Locate the cell with the specified text and output its [x, y] center coordinate. 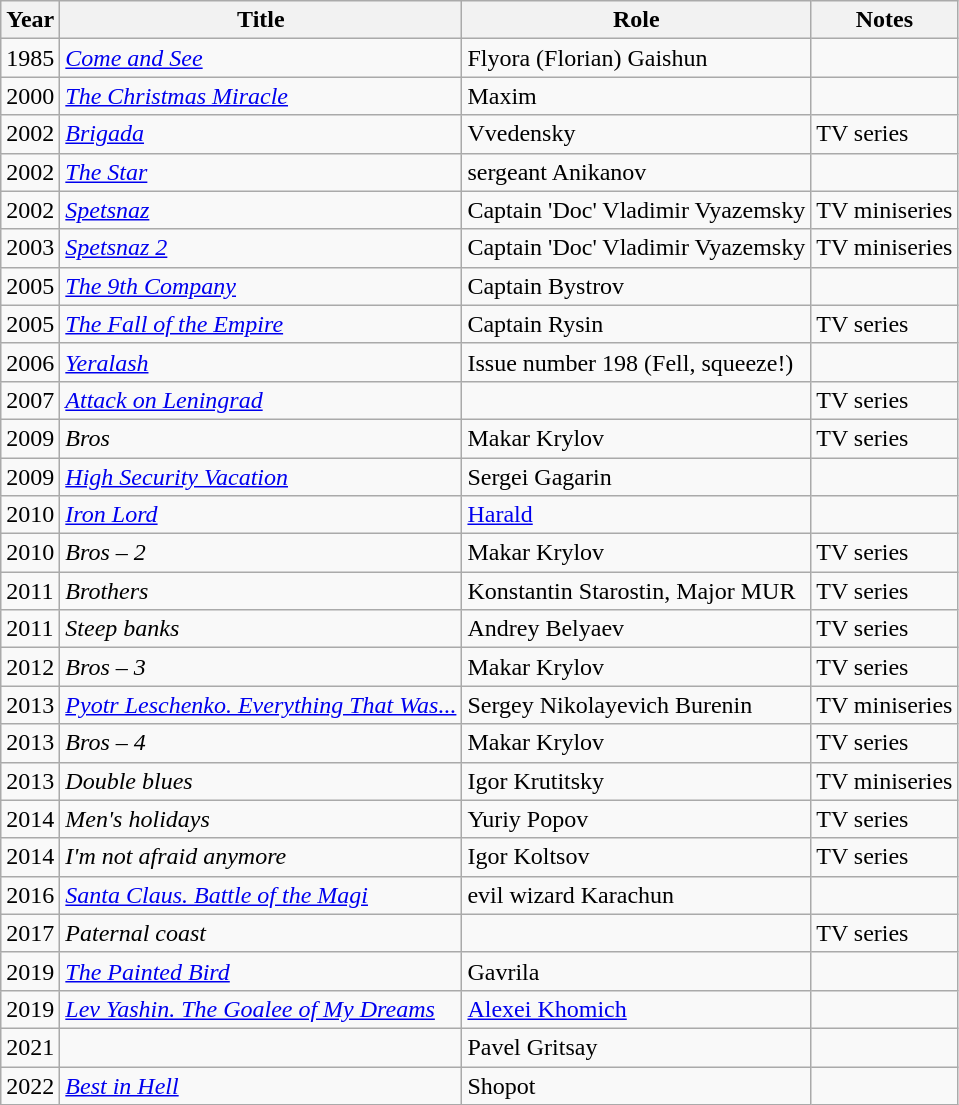
The Christmas Miracle [261, 96]
Bros – 2 [261, 553]
Spetsnaz [261, 210]
Alexei Khomich [636, 1009]
Lev Yashin. The Goalee of My Dreams [261, 1009]
2000 [30, 96]
High Security Vacation [261, 477]
The Star [261, 172]
Double blues [261, 781]
Attack on Leningrad [261, 400]
Spetsnaz 2 [261, 248]
Pavel Gritsay [636, 1047]
evil wizard Karachun [636, 895]
Bros – 3 [261, 667]
Santa Claus. Battle of the Magi [261, 895]
2006 [30, 362]
Captain Bystrov [636, 286]
Sergei Gagarin [636, 477]
2016 [30, 895]
The Fall of the Empire [261, 324]
Maxim [636, 96]
Brothers [261, 591]
Steep banks [261, 629]
2007 [30, 400]
2017 [30, 933]
Igor Koltsov [636, 857]
Best in Hell [261, 1085]
2003 [30, 248]
Bros – 4 [261, 743]
2021 [30, 1047]
2012 [30, 667]
Shopot [636, 1085]
Men's holidays [261, 819]
Gavrila [636, 971]
Pyotr Leschenko. Everything That Was... [261, 705]
sergeant Anikanov [636, 172]
Issue number 198 (Fell, squeeze!) [636, 362]
Role [636, 20]
Flyora (Florian) Gaishun [636, 58]
1985 [30, 58]
Yeralash [261, 362]
I'm not afraid anymore [261, 857]
Bros [261, 438]
Sergey Nikolayevich Burenin [636, 705]
Iron Lord [261, 515]
Captain Rysin [636, 324]
2022 [30, 1085]
Notes [884, 20]
Konstantin Starostin, Major MUR [636, 591]
Come and See [261, 58]
Year [30, 20]
Andrey Belyaev [636, 629]
The 9th Company [261, 286]
The Painted Bird [261, 971]
Yuriy Popov [636, 819]
Title [261, 20]
Igor Krutitsky [636, 781]
Vvedensky [636, 134]
Brigada [261, 134]
Paternal coast [261, 933]
Harald [636, 515]
